Find where the given text appears and provide that cell's center as [x, y] coordinate. 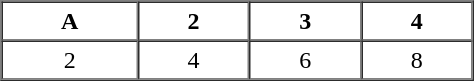
3 [305, 22]
8 [417, 60]
A [70, 22]
6 [305, 60]
